Pinpoint the cell where the given text exists, returning its (x, y) midpoint coordinate. 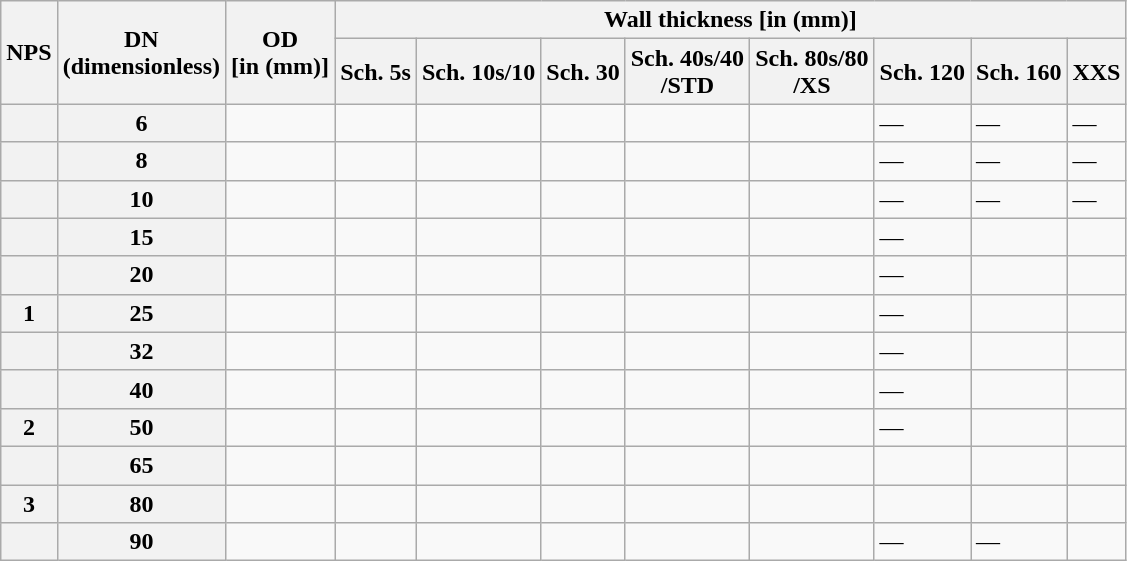
10 (141, 199)
90 (141, 542)
65 (141, 465)
DN(dimensionless) (141, 52)
Sch. 5s (376, 72)
40 (141, 389)
Sch. 160 (1018, 72)
32 (141, 351)
15 (141, 237)
XXS (1096, 72)
1 (29, 313)
Sch. 80s/80/XS (812, 72)
Sch. 40s/40/STD (687, 72)
Wall thickness [in (mm)] (730, 20)
20 (141, 275)
3 (29, 503)
NPS (29, 52)
Sch. 10s/10 (478, 72)
Sch. 120 (922, 72)
8 (141, 161)
25 (141, 313)
2 (29, 427)
OD[in (mm)] (280, 52)
50 (141, 427)
Sch. 30 (583, 72)
6 (141, 123)
80 (141, 503)
